Determine the (x, y) coordinate at the center of the cell enclosing the given text.  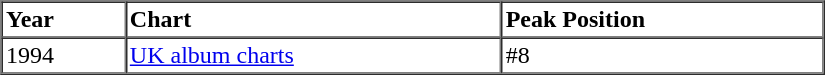
Year (64, 20)
1994 (64, 56)
Chart (313, 20)
Peak Position (662, 20)
UK album charts (313, 56)
#8 (662, 56)
